Find where the given text appears and provide that cell's center as [X, Y] coordinate. 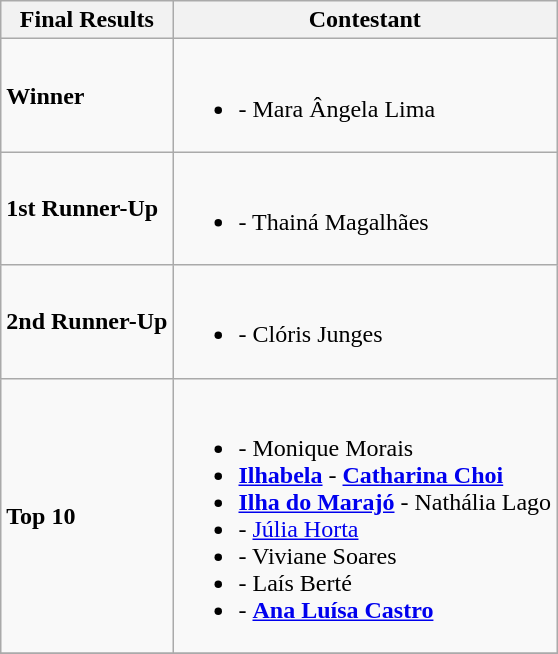
Contestant [365, 20]
1st Runner-Up [87, 208]
- Monique Morais Ilhabela - Catharina Choi Ilha do Marajó - Nathália Lago - Júlia Horta - Viviane Soares - Laís Berté - Ana Luísa Castro [365, 516]
- Mara Ângela Lima [365, 96]
Top 10 [87, 516]
Final Results [87, 20]
- Clóris Junges [365, 322]
Winner [87, 96]
- Thainá Magalhães [365, 208]
2nd Runner-Up [87, 322]
